Return the [X, Y] coordinate for the center point of the cell that contains the specified text.  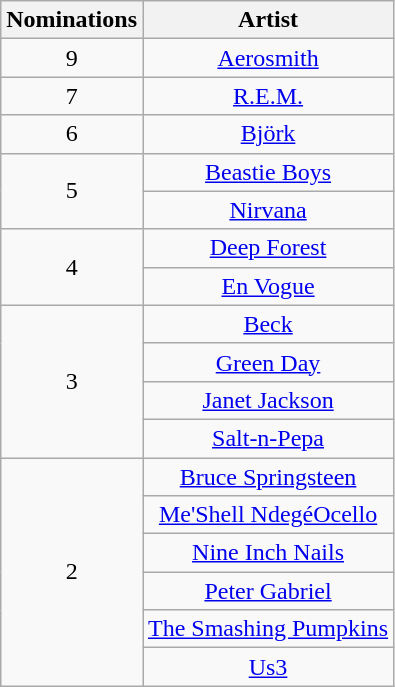
Us3 [268, 667]
Me'Shell NdegéOcello [268, 515]
Janet Jackson [268, 400]
4 [72, 267]
The Smashing Pumpkins [268, 629]
Deep Forest [268, 248]
3 [72, 381]
9 [72, 58]
Salt-n-Pepa [268, 438]
Artist [268, 20]
5 [72, 191]
2 [72, 572]
Nine Inch Nails [268, 553]
Peter Gabriel [268, 591]
Björk [268, 134]
6 [72, 134]
Nirvana [268, 210]
En Vogue [268, 286]
Beastie Boys [268, 172]
Aerosmith [268, 58]
Nominations [72, 20]
Green Day [268, 362]
Bruce Springsteen [268, 477]
7 [72, 96]
Beck [268, 324]
R.E.M. [268, 96]
